Provide the (X, Y) coordinate of the cell's center where the given text is located.  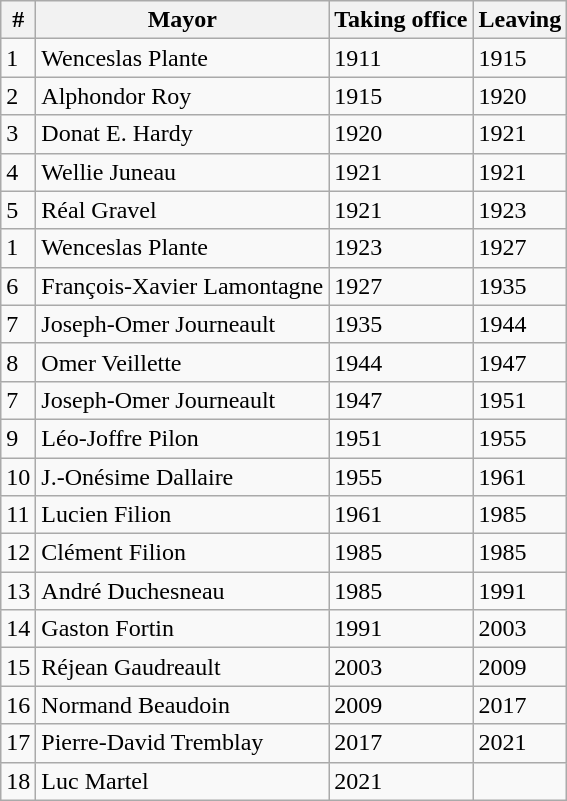
# (18, 20)
Réal Gravel (182, 210)
5 (18, 210)
Lucien Filion (182, 515)
15 (18, 667)
Réjean Gaudreault (182, 667)
J.-Onésime Dallaire (182, 477)
Wellie Juneau (182, 172)
2 (18, 96)
12 (18, 553)
Normand Beaudoin (182, 705)
Mayor (182, 20)
14 (18, 629)
André Duchesneau (182, 591)
1911 (401, 58)
Léo-Joffre Pilon (182, 438)
Donat E. Hardy (182, 134)
16 (18, 705)
13 (18, 591)
Pierre-David Tremblay (182, 743)
11 (18, 515)
10 (18, 477)
4 (18, 172)
Luc Martel (182, 781)
Taking office (401, 20)
17 (18, 743)
9 (18, 438)
François-Xavier Lamontagne (182, 286)
Leaving (520, 20)
3 (18, 134)
Omer Veillette (182, 362)
8 (18, 362)
Clément Filion (182, 553)
6 (18, 286)
Gaston Fortin (182, 629)
18 (18, 781)
Alphondor Roy (182, 96)
